Provide the (X, Y) coordinate of the cell's center where the given text is located.  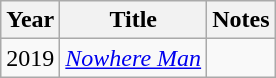
Nowhere Man (134, 58)
Notes (241, 20)
2019 (30, 58)
Title (134, 20)
Year (30, 20)
